Provide the [X, Y] coordinate of the cell's center where the given text is located.  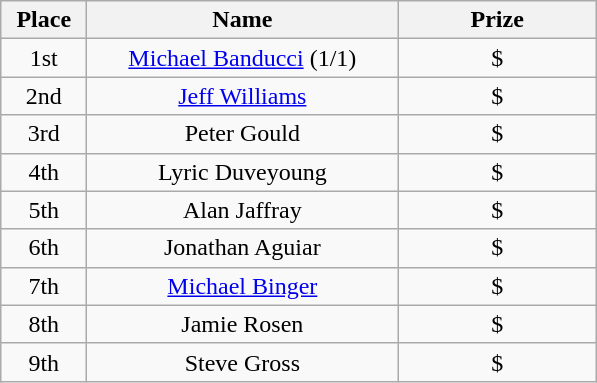
Jonathan Aguiar [242, 248]
9th [44, 362]
5th [44, 210]
Steve Gross [242, 362]
Michael Banducci (1/1) [242, 58]
Name [242, 20]
Alan Jaffray [242, 210]
1st [44, 58]
6th [44, 248]
8th [44, 324]
7th [44, 286]
Prize [498, 20]
3rd [44, 134]
Lyric Duveyoung [242, 172]
2nd [44, 96]
Michael Binger [242, 286]
Peter Gould [242, 134]
Jamie Rosen [242, 324]
Jeff Williams [242, 96]
4th [44, 172]
Place [44, 20]
